Locate the cell with the specified text and output its [X, Y] center coordinate. 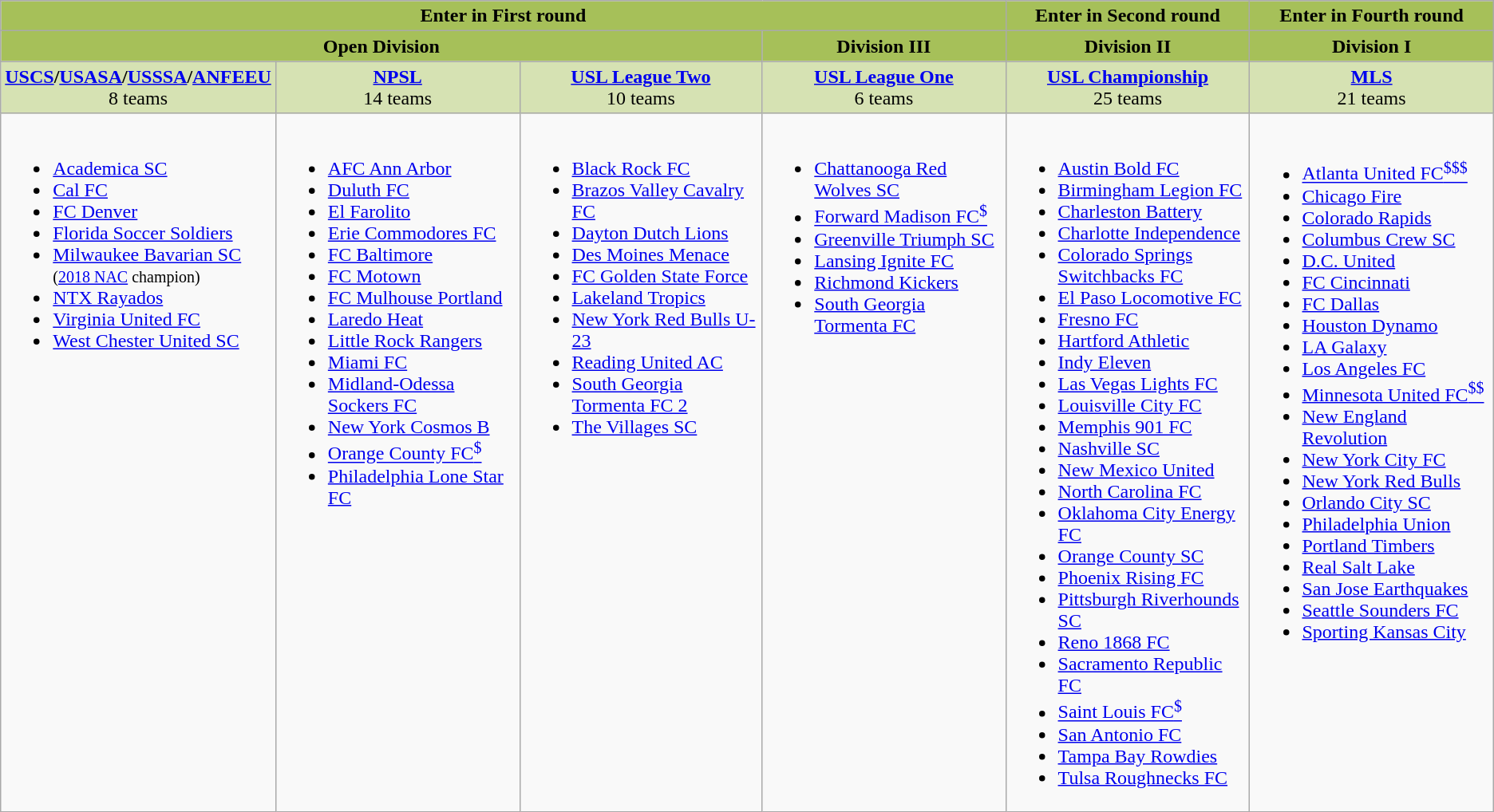
USL Championship25 teams [1128, 88]
Division III [884, 46]
USL League Two10 teams [641, 88]
NPSL14 teams [397, 88]
Academica SCCal FCFC DenverFlorida Soccer SoldiersMilwaukee Bavarian SC (2018 NAC champion)NTX RayadosVirginia United FCWest Chester United SC [139, 463]
Division I [1371, 46]
Enter in Fourth round [1371, 16]
Division II [1128, 46]
Enter in First round [503, 16]
Open Division [381, 46]
Enter in Second round [1128, 16]
Chattanooga Red Wolves SCForward Madison FC$Greenville Triumph SCLansing Ignite FCRichmond KickersSouth Georgia Tormenta FC [884, 463]
MLS21 teams [1371, 88]
USL League One6 teams [884, 88]
USCS/USASA/USSSA/ANFEEU8 teams [139, 88]
